Detect which cell encompasses the target text, then output its [x, y] center coordinate. 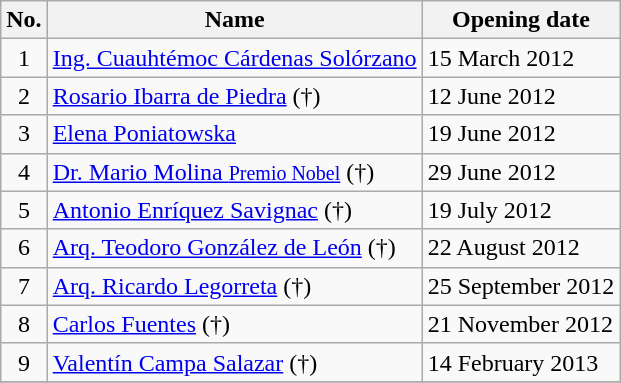
Carlos Fuentes (†) [234, 324]
4 [24, 172]
Valentín Campa Salazar (†) [234, 362]
8 [24, 324]
3 [24, 134]
No. [24, 20]
Rosario Ibarra de Piedra (†) [234, 96]
7 [24, 286]
14 February 2013 [521, 362]
Arq. Ricardo Legorreta (†) [234, 286]
Ing. Cuauhtémoc Cárdenas Solórzano [234, 58]
1 [24, 58]
25 September 2012 [521, 286]
21 November 2012 [521, 324]
2 [24, 96]
12 June 2012 [521, 96]
19 July 2012 [521, 210]
Opening date [521, 20]
6 [24, 248]
15 March 2012 [521, 58]
29 June 2012 [521, 172]
9 [24, 362]
Arq. Teodoro González de León (†) [234, 248]
5 [24, 210]
22 August 2012 [521, 248]
Antonio Enríquez Savignac (†) [234, 210]
Elena Poniatowska [234, 134]
Dr. Mario Molina Premio Nobel (†) [234, 172]
Name [234, 20]
19 June 2012 [521, 134]
